Identify which cell holds the provided text, then report its (X, Y) central coordinate. 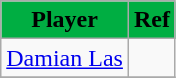
Damian Las (65, 58)
Ref (152, 20)
Player (65, 20)
